From the cell containing the given text, extract its center point as (x, y) coordinate. 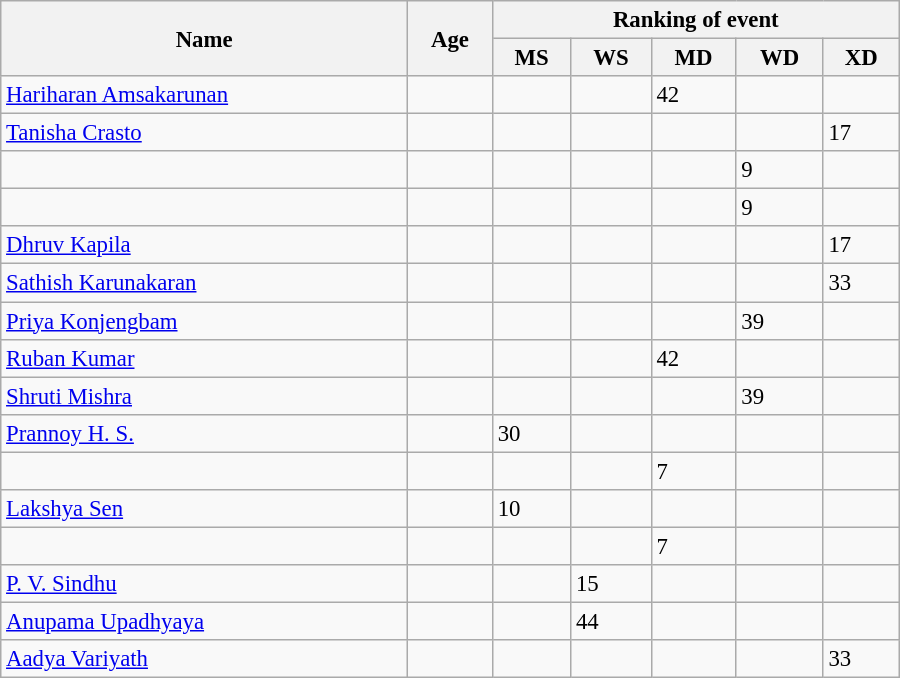
MS (531, 58)
Hariharan Amsakarunan (204, 95)
Shruti Mishra (204, 396)
Age (450, 38)
15 (612, 584)
Prannoy H. S. (204, 433)
WD (780, 58)
44 (612, 621)
Anupama Upadhyaya (204, 621)
30 (531, 433)
Tanisha Crasto (204, 133)
MD (694, 58)
Dhruv Kapila (204, 245)
P. V. Sindhu (204, 584)
Name (204, 38)
Ranking of event (696, 20)
WS (612, 58)
Ruban Kumar (204, 358)
Priya Konjengbam (204, 321)
10 (531, 509)
Sathish Karunakaran (204, 283)
Aadya Variyath (204, 659)
XD (861, 58)
Lakshya Sen (204, 509)
